Identify which cell holds the provided text, then report its (X, Y) central coordinate. 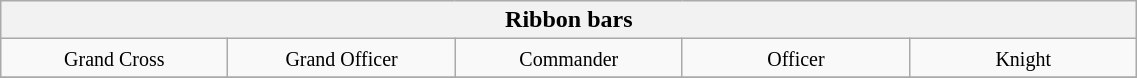
Knight (1024, 58)
Grand Officer (342, 58)
Commander (568, 58)
Officer (796, 58)
Grand Cross (114, 58)
Ribbon bars (569, 20)
